Return [x, y] of the center of cell containing provided text 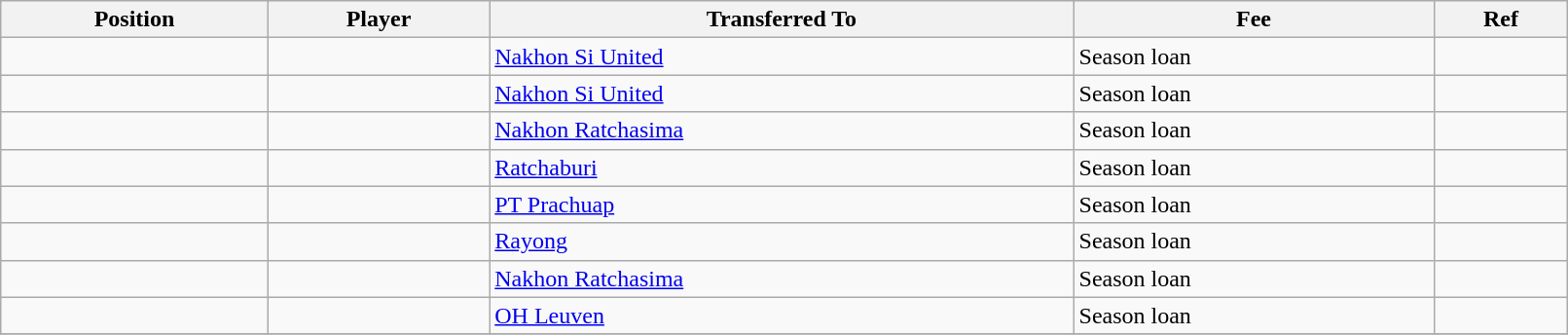
Ratchaburi [782, 167]
Position [134, 19]
Ref [1501, 19]
OH Leuven [782, 316]
Player [378, 19]
Fee [1254, 19]
Rayong [782, 242]
Transferred To [782, 19]
PT Prachuap [782, 205]
